Search for the cell housing the specified text and yield its (x, y) center coordinate. 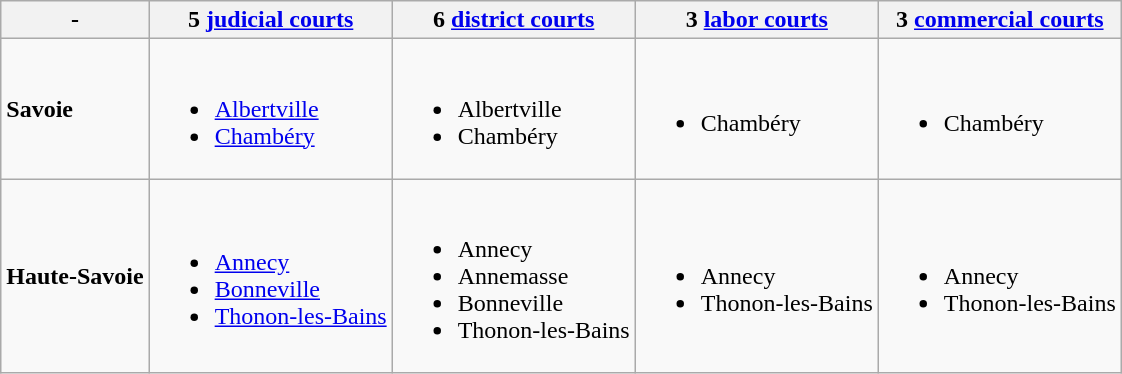
5 judicial courts (270, 20)
- (75, 20)
3 labor courts (756, 20)
6 district courts (514, 20)
3 commercial courts (1000, 20)
Haute-Savoie (75, 276)
Savoie (75, 109)
AnnecyBonnevilleThonon-les-Bains (270, 276)
AnnecyAnnemasseBonnevilleThonon-les-Bains (514, 276)
